Provide the [x, y] coordinate of the cell's center where the given text is located.  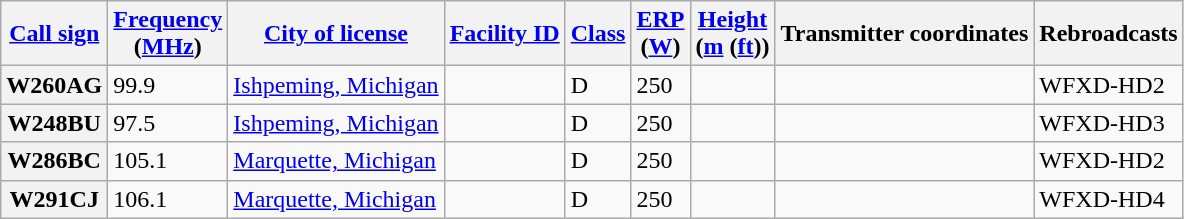
City of license [336, 34]
WFXD-HD3 [1108, 123]
97.5 [168, 123]
W248BU [54, 123]
106.1 [168, 199]
Frequency(MHz) [168, 34]
ERP(W) [660, 34]
WFXD-HD4 [1108, 199]
W260AG [54, 85]
Transmitter coordinates [904, 34]
W291CJ [54, 199]
99.9 [168, 85]
Facility ID [504, 34]
Rebroadcasts [1108, 34]
Call sign [54, 34]
Class [598, 34]
W286BC [54, 161]
Height(m (ft)) [732, 34]
105.1 [168, 161]
